For the text-containing cell, return its midpoint in [X, Y] coordinate format. 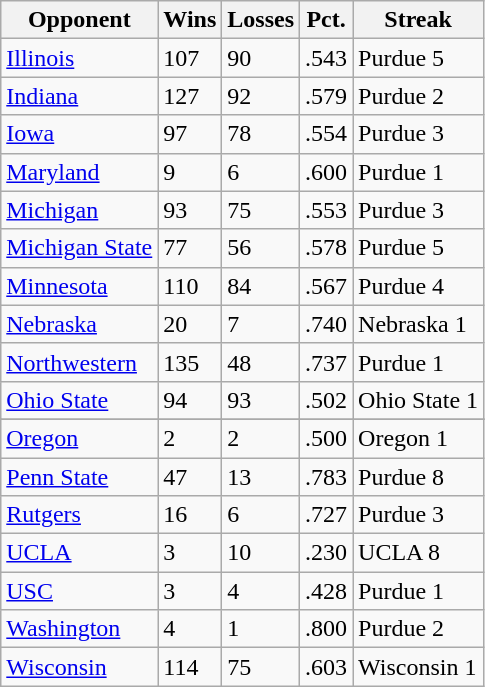
.567 [326, 286]
Maryland [80, 172]
1 [261, 629]
.502 [326, 400]
9 [190, 172]
16 [190, 515]
Wisconsin 1 [418, 667]
48 [261, 362]
Illinois [80, 58]
UCLA [80, 553]
84 [261, 286]
77 [190, 248]
Losses [261, 20]
.600 [326, 172]
Wins [190, 20]
.740 [326, 324]
13 [261, 477]
Wisconsin [80, 667]
92 [261, 96]
.603 [326, 667]
.800 [326, 629]
Ohio State [80, 400]
97 [190, 134]
Purdue 8 [418, 477]
.579 [326, 96]
Minnesota [80, 286]
.783 [326, 477]
Iowa [80, 134]
Nebraska 1 [418, 324]
Streak [418, 20]
.543 [326, 58]
Penn State [80, 477]
.737 [326, 362]
Ohio State 1 [418, 400]
7 [261, 324]
107 [190, 58]
Purdue 4 [418, 286]
.230 [326, 553]
Pct. [326, 20]
.727 [326, 515]
UCLA 8 [418, 553]
127 [190, 96]
Opponent [80, 20]
114 [190, 667]
78 [261, 134]
.500 [326, 438]
Oregon 1 [418, 438]
56 [261, 248]
.428 [326, 591]
90 [261, 58]
USC [80, 591]
.553 [326, 210]
Oregon [80, 438]
Rutgers [80, 515]
94 [190, 400]
Nebraska [80, 324]
.554 [326, 134]
10 [261, 553]
47 [190, 477]
Michigan State [80, 248]
135 [190, 362]
.578 [326, 248]
Michigan [80, 210]
110 [190, 286]
Northwestern [80, 362]
20 [190, 324]
Washington [80, 629]
Indiana [80, 96]
